Return the [X, Y] coordinate for the center point of the cell that contains the specified text.  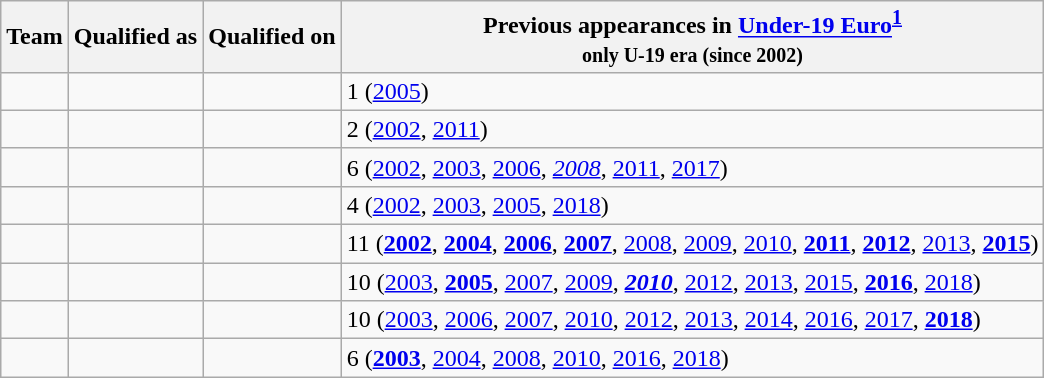
6 (2002, 2003, 2006, 2008, 2011, 2017) [692, 167]
Qualified as [135, 37]
4 (2002, 2003, 2005, 2018) [692, 205]
6 (2003, 2004, 2008, 2010, 2016, 2018) [692, 358]
11 (2002, 2004, 2006, 2007, 2008, 2009, 2010, 2011, 2012, 2013, 2015) [692, 244]
10 (2003, 2005, 2007, 2009, 2010, 2012, 2013, 2015, 2016, 2018) [692, 282]
Qualified on [272, 37]
1 (2005) [692, 91]
2 (2002, 2011) [692, 129]
Team [35, 37]
Previous appearances in Under-19 Euro1only U-19 era (since 2002) [692, 37]
10 (2003, 2006, 2007, 2010, 2012, 2013, 2014, 2016, 2017, 2018) [692, 320]
